Pinpoint the cell where the given text exists, returning its [x, y] midpoint coordinate. 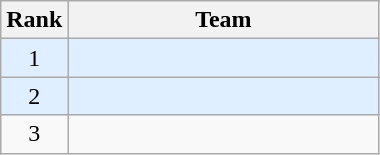
Team [224, 20]
Rank [34, 20]
3 [34, 134]
2 [34, 96]
1 [34, 58]
